Detect which cell encompasses the target text, then output its (X, Y) center coordinate. 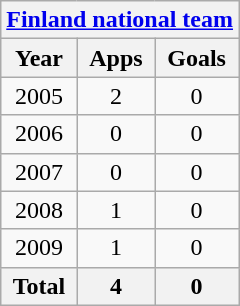
2007 (39, 172)
2008 (39, 210)
2005 (39, 96)
Apps (116, 58)
4 (116, 286)
Year (39, 58)
Total (39, 286)
2006 (39, 134)
Goals (197, 58)
Finland national team (120, 20)
2 (116, 96)
2009 (39, 248)
